Output the [x, y] coordinate of the center of the cell containing the given text.  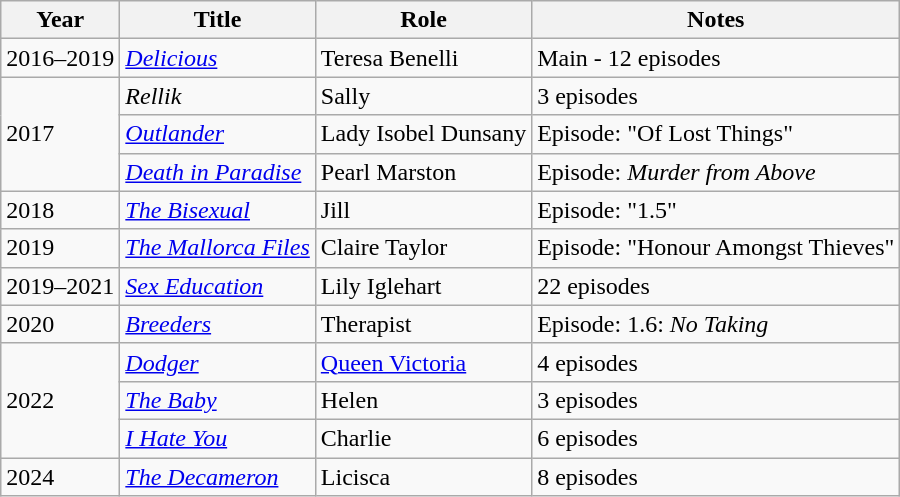
8 episodes [716, 477]
The Baby [218, 400]
Episode: "1.5" [716, 210]
2016–2019 [60, 58]
2020 [60, 324]
Episode: "Honour Amongst Thieves" [716, 248]
2019 [60, 248]
Role [423, 20]
2024 [60, 477]
Outlander [218, 134]
2019–2021 [60, 286]
Therapist [423, 324]
Delicious [218, 58]
2022 [60, 400]
6 episodes [716, 438]
Notes [716, 20]
Charlie [423, 438]
Year [60, 20]
4 episodes [716, 362]
Death in Paradise [218, 172]
Main - 12 episodes [716, 58]
Dodger [218, 362]
The Decameron [218, 477]
Pearl Marston [423, 172]
Episode: "Of Lost Things" [716, 134]
Helen [423, 400]
2017 [60, 134]
Teresa Benelli [423, 58]
Rellik [218, 96]
Queen Victoria [423, 362]
Episode: 1.6: No Taking [716, 324]
Title [218, 20]
Sally [423, 96]
Licisca [423, 477]
Lady Isobel Dunsany [423, 134]
Breeders [218, 324]
Lily Iglehart [423, 286]
22 episodes [716, 286]
Jill [423, 210]
2018 [60, 210]
The Mallorca Files [218, 248]
Claire Taylor [423, 248]
Episode: Murder from Above [716, 172]
I Hate You [218, 438]
Sex Education [218, 286]
The Bisexual [218, 210]
